Extract the [x, y] coordinate from the center of the cell holding the provided text.  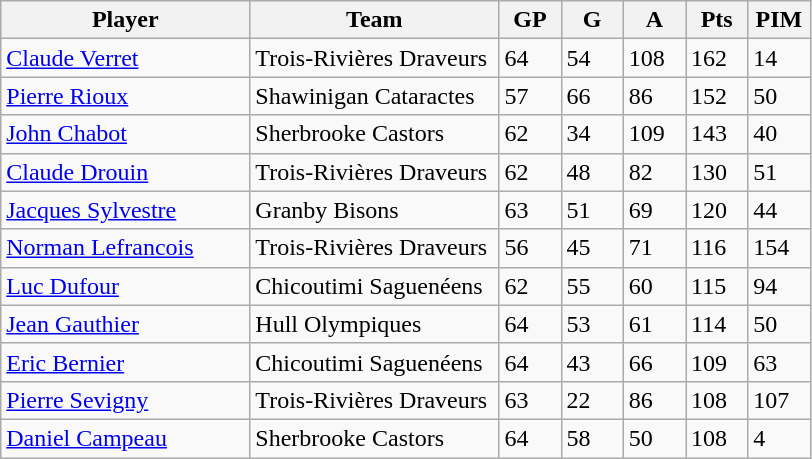
Pierre Rioux [126, 96]
162 [717, 58]
69 [654, 210]
4 [779, 438]
143 [717, 134]
54 [592, 58]
Claude Verret [126, 58]
Jean Gauthier [126, 324]
Jacques Sylvestre [126, 210]
Pts [717, 20]
116 [717, 248]
120 [717, 210]
114 [717, 324]
G [592, 20]
John Chabot [126, 134]
A [654, 20]
55 [592, 286]
45 [592, 248]
Pierre Sevigny [126, 400]
Luc Dufour [126, 286]
57 [530, 96]
Hull Olympiques [374, 324]
Norman Lefrancois [126, 248]
154 [779, 248]
Team [374, 20]
53 [592, 324]
43 [592, 362]
PIM [779, 20]
94 [779, 286]
44 [779, 210]
40 [779, 134]
107 [779, 400]
Granby Bisons [374, 210]
GP [530, 20]
Claude Drouin [126, 172]
Eric Bernier [126, 362]
48 [592, 172]
56 [530, 248]
60 [654, 286]
Shawinigan Cataractes [374, 96]
Player [126, 20]
82 [654, 172]
152 [717, 96]
71 [654, 248]
14 [779, 58]
130 [717, 172]
22 [592, 400]
58 [592, 438]
61 [654, 324]
115 [717, 286]
34 [592, 134]
Daniel Campeau [126, 438]
